For the text-containing cell, return its midpoint in [x, y] coordinate format. 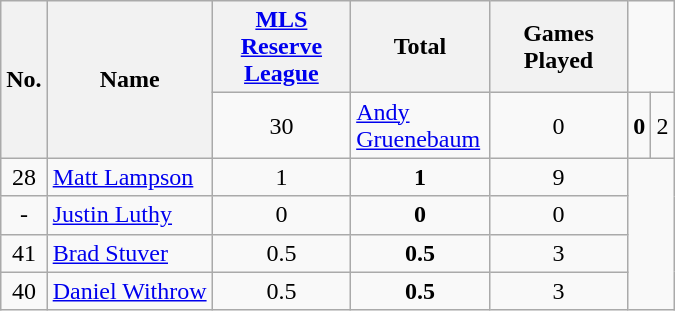
9 [558, 177]
Name [130, 80]
Matt Lampson [130, 177]
28 [24, 177]
No. [24, 80]
40 [24, 291]
30 [282, 126]
Brad Stuver [130, 253]
Total [420, 47]
Daniel Withrow [130, 291]
41 [24, 253]
- [24, 215]
2 [662, 126]
MLS Reserve League [282, 47]
Games Played [558, 47]
Andy Gruenebaum [420, 126]
Justin Luthy [130, 215]
